Locate the cell with the specified text and output its [X, Y] center coordinate. 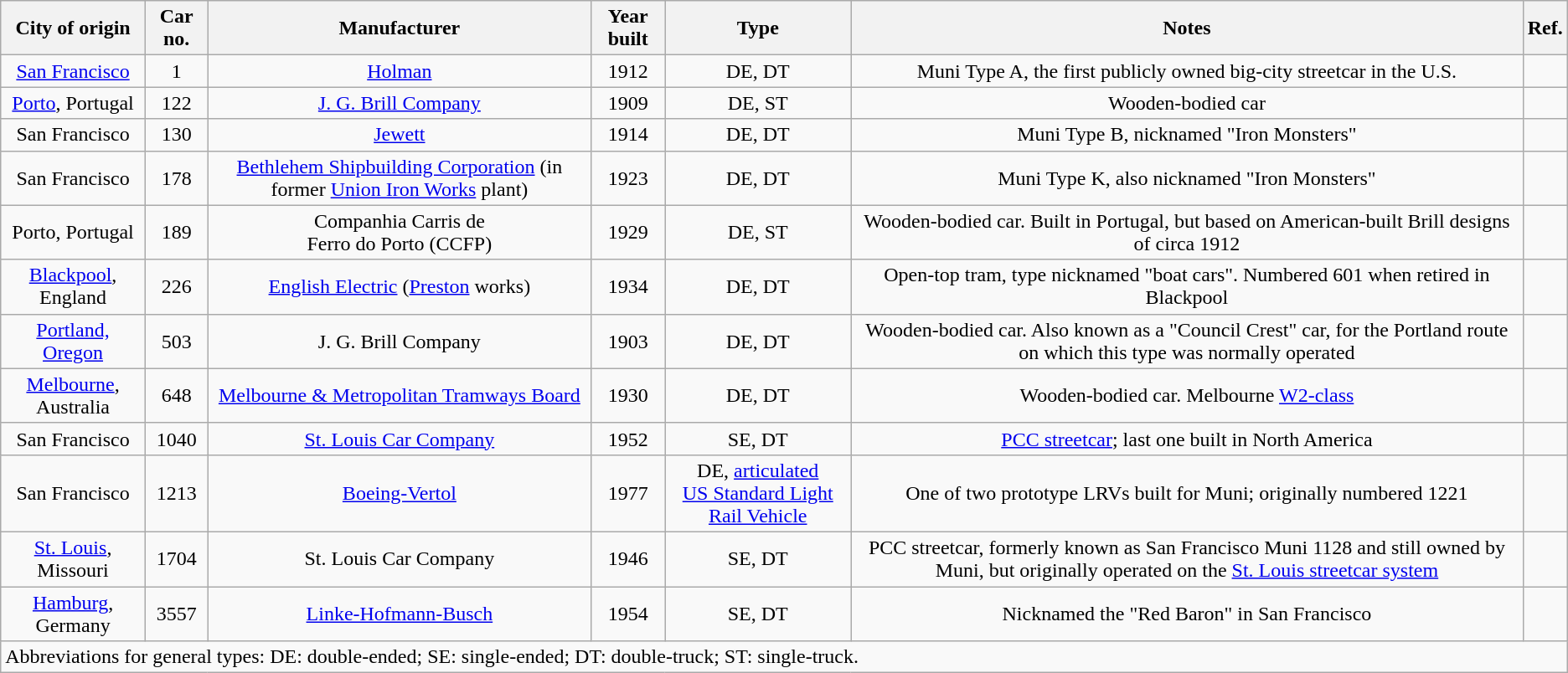
Muni Type A, the first publicly owned big-city streetcar in the U.S. [1187, 71]
Jewett [400, 135]
PCC streetcar, formerly known as San Francisco Muni 1128 and still owned by Muni, but originally operated on the St. Louis streetcar system [1187, 559]
Melbourne, Australia [74, 395]
1912 [628, 71]
1923 [628, 177]
1930 [628, 395]
Holman [400, 71]
Linke-Hofmann-Busch [400, 613]
1952 [628, 439]
1213 [176, 493]
226 [176, 286]
503 [176, 342]
English Electric (Preston works) [400, 286]
Wooden-bodied car. Built in Portugal, but based on American-built Brill designs of circa 1912 [1187, 233]
Type [758, 28]
City of origin [74, 28]
Open-top tram, type nicknamed "boat cars". Numbered 601 when retired in Blackpool [1187, 286]
1977 [628, 493]
Hamburg, Germany [74, 613]
Muni Type B, nicknamed "Iron Monsters" [1187, 135]
Blackpool, England [74, 286]
Bethlehem Shipbuilding Corporation (in former Union Iron Works plant) [400, 177]
1914 [628, 135]
1909 [628, 103]
Companhia Carris de Ferro do Porto (CCFP) [400, 233]
122 [176, 103]
648 [176, 395]
1040 [176, 439]
Boeing-Vertol [400, 493]
178 [176, 177]
PCC streetcar; last one built in North America [1187, 439]
Portland, Oregon [74, 342]
130 [176, 135]
1934 [628, 286]
DE, articulatedUS Standard Light Rail Vehicle [758, 493]
Car no. [176, 28]
One of two prototype LRVs built for Muni; originally numbered 1221 [1187, 493]
3557 [176, 613]
Nicknamed the "Red Baron" in San Francisco [1187, 613]
Ref. [1545, 28]
189 [176, 233]
1903 [628, 342]
1946 [628, 559]
Wooden-bodied car [1187, 103]
1929 [628, 233]
Wooden-bodied car. Melbourne W2-class [1187, 395]
Muni Type K, also nicknamed "Iron Monsters" [1187, 177]
Abbreviations for general types: DE: double-ended; SE: single-ended; DT: double-truck; ST: single-truck. [784, 657]
1954 [628, 613]
Notes [1187, 28]
1 [176, 71]
Melbourne & Metropolitan Tramways Board [400, 395]
1704 [176, 559]
Wooden-bodied car. Also known as a "Council Crest" car, for the Portland route on which this type was normally operated [1187, 342]
Manufacturer [400, 28]
Year built [628, 28]
St. Louis, Missouri [74, 559]
